Return the (X, Y) coordinate for the center point of the cell that contains the specified text.  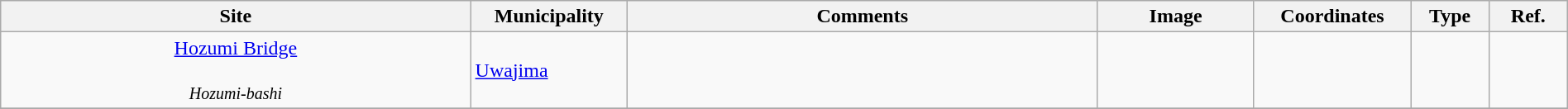
Site (236, 17)
Hozumi BridgeHozumi-bashi (236, 70)
Coordinates (1331, 17)
Type (1451, 17)
Municipality (549, 17)
Image (1176, 17)
Ref. (1528, 17)
Comments (863, 17)
Uwajima (549, 70)
